Provide the (x, y) coordinate of the cell's center where the given text is located.  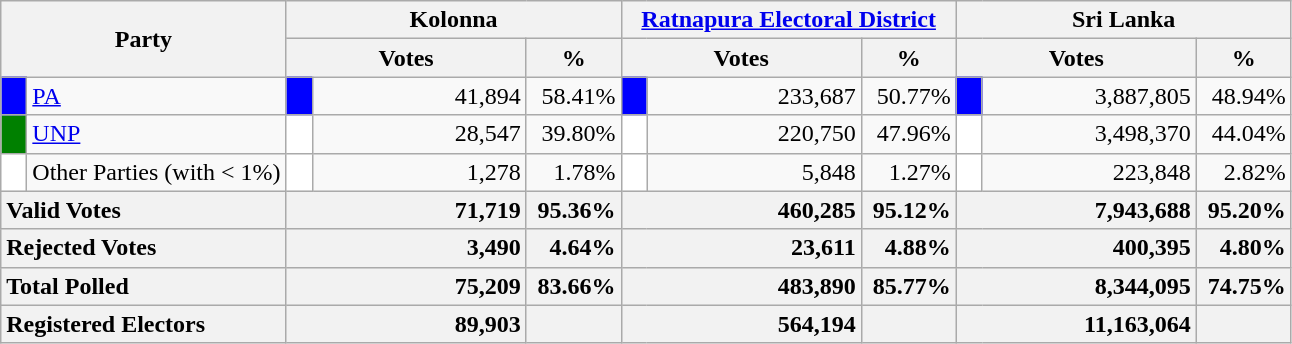
95.12% (908, 210)
4.88% (908, 248)
71,719 (406, 210)
95.20% (1244, 210)
Kolonna (454, 20)
Ratnapura Electoral District (788, 20)
74.75% (1244, 286)
58.41% (574, 96)
564,194 (741, 324)
400,395 (1076, 248)
1.78% (574, 172)
28,547 (419, 134)
220,750 (754, 134)
Total Polled (144, 286)
3,490 (406, 248)
5,848 (754, 172)
1,278 (419, 172)
233,687 (754, 96)
223,848 (1089, 172)
2.82% (1244, 172)
48.94% (1244, 96)
Other Parties (with < 1%) (156, 172)
75,209 (406, 286)
4.64% (574, 248)
7,943,688 (1076, 210)
89,903 (406, 324)
Registered Electors (144, 324)
Sri Lanka (1124, 20)
4.80% (1244, 248)
23,611 (741, 248)
8,344,095 (1076, 286)
460,285 (741, 210)
41,894 (419, 96)
11,163,064 (1076, 324)
50.77% (908, 96)
Party (144, 39)
483,890 (741, 286)
39.80% (574, 134)
44.04% (1244, 134)
UNP (156, 134)
Rejected Votes (144, 248)
85.77% (908, 286)
1.27% (908, 172)
3,887,805 (1089, 96)
95.36% (574, 210)
3,498,370 (1089, 134)
47.96% (908, 134)
Valid Votes (144, 210)
83.66% (574, 286)
PA (156, 96)
